Return the (X, Y) coordinate for the center point of the cell that contains the specified text.  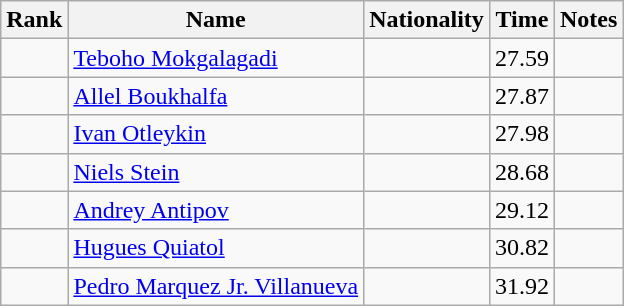
29.12 (522, 210)
Notes (588, 20)
Allel Boukhalfa (216, 96)
Name (216, 20)
Andrey Antipov (216, 210)
Ivan Otleykin (216, 134)
Time (522, 20)
Rank (34, 20)
27.59 (522, 58)
Nationality (427, 20)
28.68 (522, 172)
Pedro Marquez Jr. Villanueva (216, 286)
27.98 (522, 134)
31.92 (522, 286)
30.82 (522, 248)
Hugues Quiatol (216, 248)
Teboho Mokgalagadi (216, 58)
27.87 (522, 96)
Niels Stein (216, 172)
